For the text-containing cell, return its midpoint in [X, Y] coordinate format. 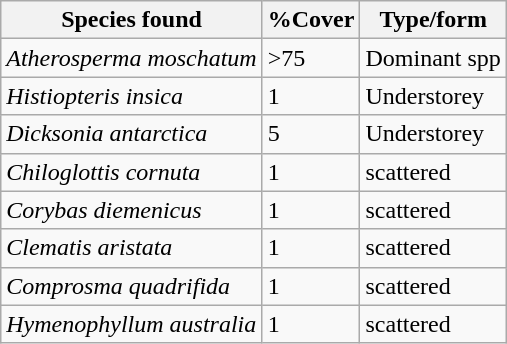
Comprosma quadrifida [132, 286]
Hymenophyllum australia [132, 324]
Histiopteris insica [132, 96]
Species found [132, 20]
Dicksonia antarctica [132, 134]
Atherosperma moschatum [132, 58]
>75 [311, 58]
Type/form [433, 20]
Clematis aristata [132, 248]
Chiloglottis cornuta [132, 172]
Dominant spp [433, 58]
Corybas diemenicus [132, 210]
5 [311, 134]
%Cover [311, 20]
